For the text-containing cell, return its midpoint in (x, y) coordinate format. 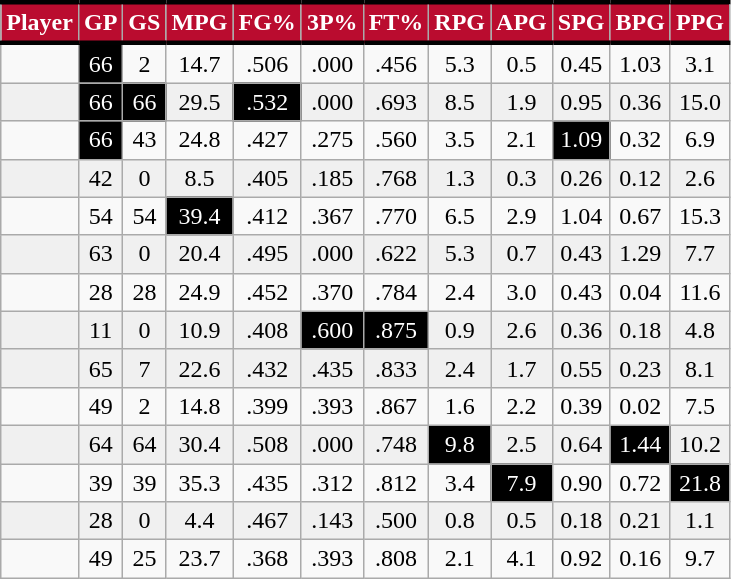
8.1 (700, 368)
0.23 (640, 368)
0.92 (581, 559)
7.9 (522, 483)
.185 (332, 178)
3.5 (460, 140)
10.2 (700, 444)
7.5 (700, 406)
4.1 (522, 559)
22.6 (200, 368)
.408 (267, 330)
.275 (332, 140)
0.16 (640, 559)
6.9 (700, 140)
24.8 (200, 140)
.405 (267, 178)
24.9 (200, 292)
.808 (396, 559)
.532 (267, 102)
7.7 (700, 254)
.432 (267, 368)
0.39 (581, 406)
4.8 (700, 330)
10.9 (200, 330)
11 (100, 330)
.875 (396, 330)
0.02 (640, 406)
0.8 (460, 521)
.312 (332, 483)
.693 (396, 102)
0.90 (581, 483)
0.7 (522, 254)
MPG (200, 22)
.399 (267, 406)
BPG (640, 22)
.367 (332, 216)
.600 (332, 330)
.427 (267, 140)
14.8 (200, 406)
4.4 (200, 521)
.452 (267, 292)
.748 (396, 444)
1.04 (581, 216)
29.5 (200, 102)
1.03 (640, 63)
35.3 (200, 483)
9.7 (700, 559)
.768 (396, 178)
SPG (581, 22)
1.29 (640, 254)
0.9 (460, 330)
1.3 (460, 178)
30.4 (200, 444)
0.32 (640, 140)
1.6 (460, 406)
.560 (396, 140)
25 (144, 559)
1.9 (522, 102)
APG (522, 22)
3.1 (700, 63)
0.64 (581, 444)
43 (144, 140)
0.72 (640, 483)
FT% (396, 22)
2.9 (522, 216)
3.4 (460, 483)
.508 (267, 444)
.500 (396, 521)
.784 (396, 292)
.770 (396, 216)
.370 (332, 292)
2.5 (522, 444)
0.26 (581, 178)
.368 (267, 559)
GP (100, 22)
6.5 (460, 216)
.495 (267, 254)
.412 (267, 216)
0.3 (522, 178)
.467 (267, 521)
15.3 (700, 216)
0.04 (640, 292)
65 (100, 368)
.812 (396, 483)
PPG (700, 22)
3.0 (522, 292)
.867 (396, 406)
11.6 (700, 292)
0.45 (581, 63)
42 (100, 178)
Player (40, 22)
FG% (267, 22)
7 (144, 368)
.456 (396, 63)
RPG (460, 22)
23.7 (200, 559)
0.55 (581, 368)
2.2 (522, 406)
39.4 (200, 216)
GS (144, 22)
0.95 (581, 102)
20.4 (200, 254)
14.7 (200, 63)
.622 (396, 254)
9.8 (460, 444)
.506 (267, 63)
3P% (332, 22)
1.1 (700, 521)
.143 (332, 521)
1.09 (581, 140)
15.0 (700, 102)
63 (100, 254)
0.67 (640, 216)
21.8 (700, 483)
.833 (396, 368)
0.12 (640, 178)
1.7 (522, 368)
1.44 (640, 444)
0.21 (640, 521)
